Find where the given text appears and provide that cell's center as (X, Y) coordinate. 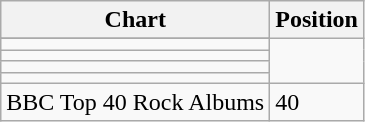
Chart (136, 20)
40 (317, 102)
Position (317, 20)
BBC Top 40 Rock Albums (136, 102)
